Detect which cell encompasses the target text, then output its [x, y] center coordinate. 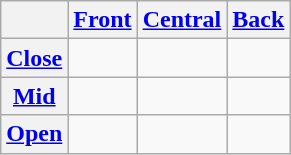
Back [258, 20]
Open [34, 134]
Mid [34, 96]
Central [182, 20]
Front [102, 20]
Close [34, 58]
